From the cell containing the given text, extract its center point as (X, Y) coordinate. 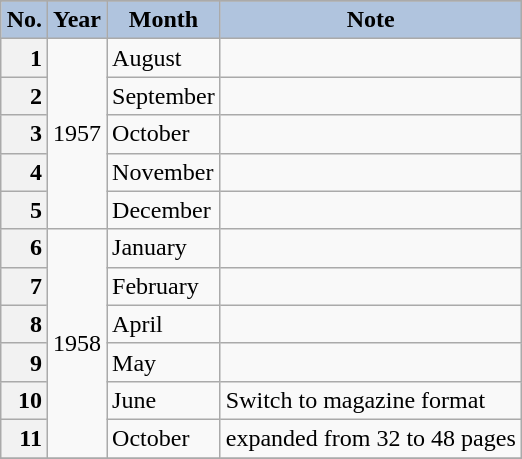
5 (24, 210)
February (164, 286)
August (164, 58)
Switch to magazine format (370, 400)
Year (78, 20)
6 (24, 248)
8 (24, 324)
April (164, 324)
7 (24, 286)
May (164, 362)
September (164, 96)
1 (24, 58)
January (164, 248)
1957 (78, 134)
10 (24, 400)
December (164, 210)
expanded from 32 to 48 pages (370, 438)
9 (24, 362)
3 (24, 134)
Note (370, 20)
November (164, 172)
June (164, 400)
Month (164, 20)
2 (24, 96)
11 (24, 438)
1958 (78, 343)
4 (24, 172)
No. (24, 20)
